Output the [X, Y] coordinate of the center of the cell containing the given text.  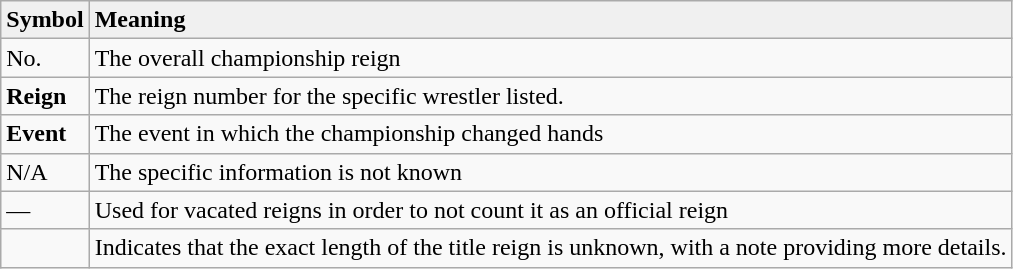
The overall championship reign [550, 58]
— [45, 210]
Reign [45, 96]
Event [45, 134]
Meaning [550, 20]
Used for vacated reigns in order to not count it as an official reign [550, 210]
Indicates that the exact length of the title reign is unknown, with a note providing more details. [550, 248]
The event in which the championship changed hands [550, 134]
The specific information is not known [550, 172]
No. [45, 58]
Symbol [45, 20]
The reign number for the specific wrestler listed. [550, 96]
N/A [45, 172]
